Determine the (X, Y) coordinate at the center of the cell enclosing the given text.  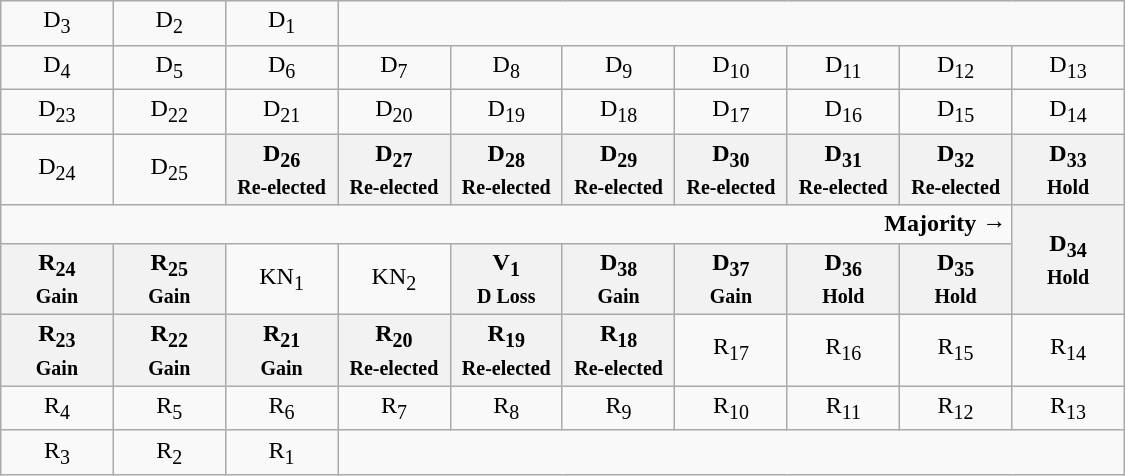
D8 (506, 67)
R16 (843, 350)
D13 (1068, 67)
D33Hold (1068, 170)
R10 (731, 408)
D17 (731, 111)
R17 (731, 350)
D30Re-elected (731, 170)
D14 (1068, 111)
D7 (394, 67)
R3 (57, 452)
R5 (169, 408)
D4 (57, 67)
D29Re-elected (618, 170)
R18Re-elected (618, 350)
D12 (955, 67)
D19 (506, 111)
V1D Loss (506, 278)
D18 (618, 111)
D1 (281, 23)
D24 (57, 170)
D3 (57, 23)
Majority → (506, 224)
R15 (955, 350)
D36Hold (843, 278)
R14 (1068, 350)
D2 (169, 23)
R6 (281, 408)
D9 (618, 67)
R25Gain (169, 278)
D21 (281, 111)
D32Re-elected (955, 170)
D27Re-elected (394, 170)
R8 (506, 408)
D20 (394, 111)
D16 (843, 111)
R1 (281, 452)
D34Hold (1068, 260)
R20Re-elected (394, 350)
D5 (169, 67)
D10 (731, 67)
KN2 (394, 278)
R19Re-elected (506, 350)
R7 (394, 408)
D38Gain (618, 278)
D26Re-elected (281, 170)
R22Gain (169, 350)
D37Gain (731, 278)
KN1 (281, 278)
D11 (843, 67)
D22 (169, 111)
D15 (955, 111)
R12 (955, 408)
D35Hold (955, 278)
D6 (281, 67)
R2 (169, 452)
R24Gain (57, 278)
R13 (1068, 408)
R4 (57, 408)
D23 (57, 111)
D25 (169, 170)
D31Re-elected (843, 170)
R9 (618, 408)
R23Gain (57, 350)
R11 (843, 408)
R21Gain (281, 350)
D28Re-elected (506, 170)
